Search for the cell housing the specified text and yield its (X, Y) center coordinate. 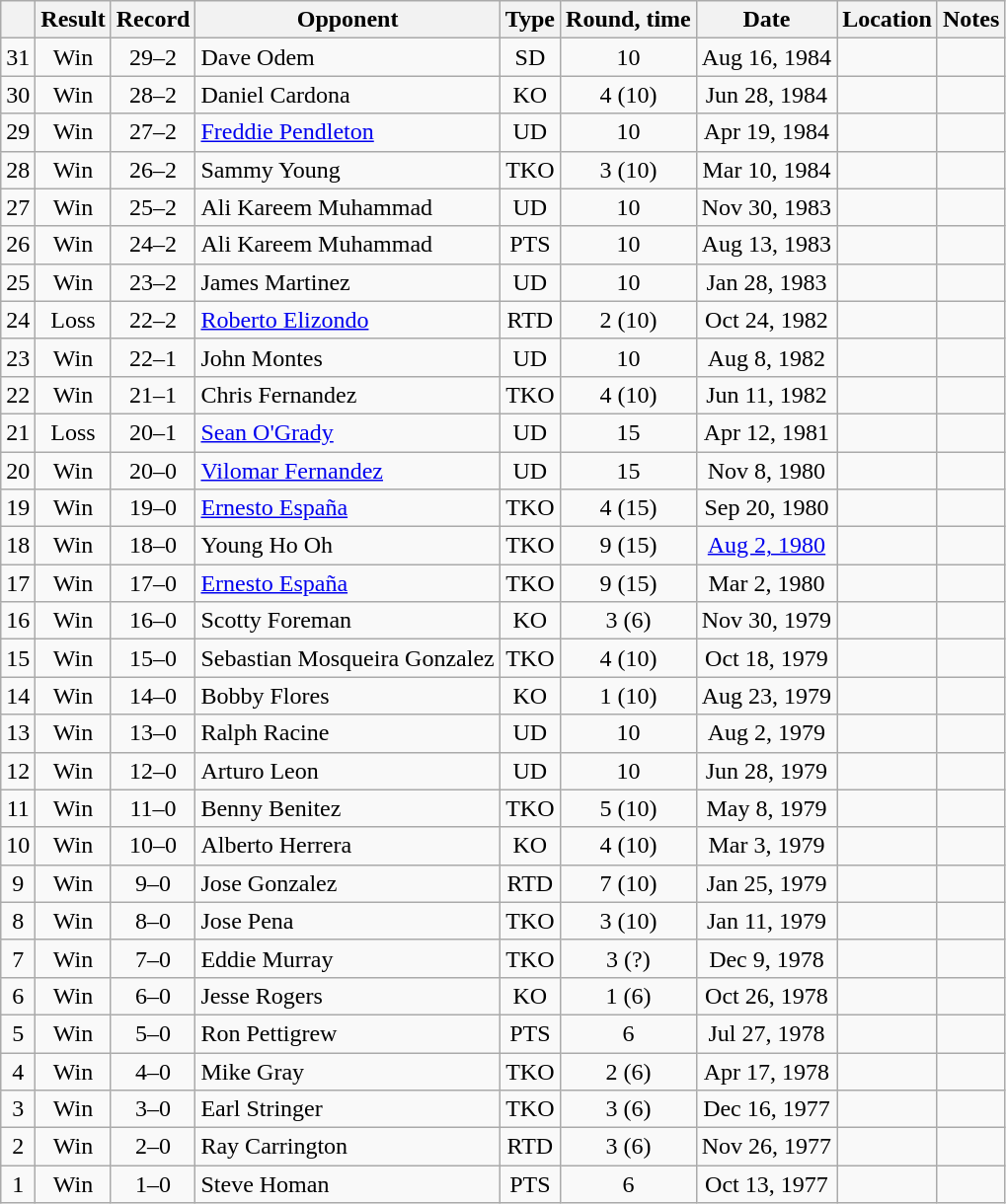
Dec 9, 1978 (766, 958)
Aug 2, 1980 (766, 546)
Jan 11, 1979 (766, 921)
4 (15) (629, 508)
14–0 (153, 696)
Benny Benitez (348, 808)
9 (18, 883)
Jun 11, 1982 (766, 395)
James Martinez (348, 282)
Scotty Foreman (348, 621)
1 (6) (629, 996)
26–2 (153, 170)
Jose Gonzalez (348, 883)
7 (18, 958)
6–0 (153, 996)
29 (18, 132)
May 8, 1979 (766, 808)
18 (18, 546)
Arturo Leon (348, 771)
4 (18, 1071)
10–0 (153, 846)
28–2 (153, 95)
Result (73, 20)
Jul 27, 1978 (766, 1033)
Aug 23, 1979 (766, 696)
Nov 30, 1983 (766, 207)
16–0 (153, 621)
29–2 (153, 57)
2 (6) (629, 1071)
Jan 25, 1979 (766, 883)
5 (18, 1033)
11 (18, 808)
16 (18, 621)
24 (18, 320)
Ron Pettigrew (348, 1033)
SD (529, 57)
Jose Pena (348, 921)
Apr 17, 1978 (766, 1071)
Mar 2, 1980 (766, 583)
28 (18, 170)
Jun 28, 1984 (766, 95)
17–0 (153, 583)
8 (18, 921)
Daniel Cardona (348, 95)
Alberto Herrera (348, 846)
19–0 (153, 508)
Dec 16, 1977 (766, 1109)
Jesse Rogers (348, 996)
Sebastian Mosqueira Gonzalez (348, 658)
25 (18, 282)
Sean O'Grady (348, 432)
Opponent (348, 20)
Aug 8, 1982 (766, 357)
Location (888, 20)
Ralph Racine (348, 733)
Oct 26, 1978 (766, 996)
Mar 10, 1984 (766, 170)
Aug 13, 1983 (766, 245)
Notes (970, 20)
Oct 24, 1982 (766, 320)
13 (18, 733)
Aug 16, 1984 (766, 57)
Sammy Young (348, 170)
Nov 30, 1979 (766, 621)
2 (18, 1147)
12 (18, 771)
18–0 (153, 546)
3 (18, 1109)
30 (18, 95)
Chris Fernandez (348, 395)
20–1 (153, 432)
22–1 (153, 357)
Apr 19, 1984 (766, 132)
Dave Odem (348, 57)
22 (18, 395)
Nov 8, 1980 (766, 471)
Aug 2, 1979 (766, 733)
Apr 12, 1981 (766, 432)
Jan 28, 1983 (766, 282)
8–0 (153, 921)
Vilomar Fernandez (348, 471)
5 (10) (629, 808)
Mar 3, 1979 (766, 846)
Steve Homan (348, 1184)
Date (766, 20)
22–2 (153, 320)
Round, time (629, 20)
14 (18, 696)
Young Ho Oh (348, 546)
Nov 26, 1977 (766, 1147)
23 (18, 357)
John Montes (348, 357)
2 (10) (629, 320)
Earl Stringer (348, 1109)
5–0 (153, 1033)
21 (18, 432)
25–2 (153, 207)
Roberto Elizondo (348, 320)
31 (18, 57)
1 (18, 1184)
13–0 (153, 733)
Type (529, 20)
1 (10) (629, 696)
7–0 (153, 958)
24–2 (153, 245)
12–0 (153, 771)
7 (10) (629, 883)
9–0 (153, 883)
11–0 (153, 808)
17 (18, 583)
Ray Carrington (348, 1147)
Freddie Pendleton (348, 132)
Record (153, 20)
23–2 (153, 282)
Eddie Murray (348, 958)
Bobby Flores (348, 696)
20–0 (153, 471)
3–0 (153, 1109)
Jun 28, 1979 (766, 771)
Oct 18, 1979 (766, 658)
Oct 13, 1977 (766, 1184)
15–0 (153, 658)
27–2 (153, 132)
4–0 (153, 1071)
20 (18, 471)
21–1 (153, 395)
2–0 (153, 1147)
Sep 20, 1980 (766, 508)
27 (18, 207)
Mike Gray (348, 1071)
26 (18, 245)
1–0 (153, 1184)
3 (?) (629, 958)
19 (18, 508)
